Extract the [X, Y] coordinate from the center of the cell holding the provided text.  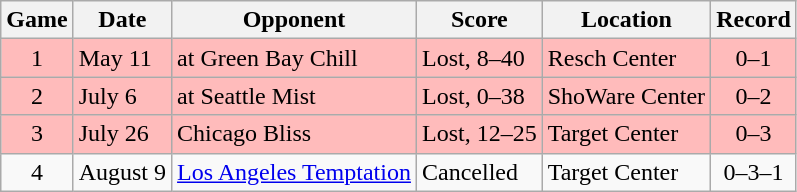
0–3–1 [754, 172]
Lost, 12–25 [479, 134]
Cancelled [479, 172]
July 26 [122, 134]
May 11 [122, 58]
0–1 [754, 58]
0–2 [754, 96]
3 [37, 134]
Opponent [294, 20]
at Green Bay Chill [294, 58]
Resch Center [626, 58]
July 6 [122, 96]
1 [37, 58]
ShoWare Center [626, 96]
Lost, 0–38 [479, 96]
Lost, 8–40 [479, 58]
Score [479, 20]
Los Angeles Temptation [294, 172]
at Seattle Mist [294, 96]
Game [37, 20]
Location [626, 20]
Chicago Bliss [294, 134]
4 [37, 172]
2 [37, 96]
Date [122, 20]
August 9 [122, 172]
Record [754, 20]
0–3 [754, 134]
